Return the [x, y] coordinate for the center point of the cell that contains the specified text.  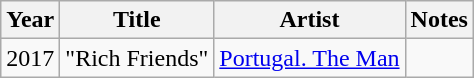
Portugal. The Man [310, 58]
Artist [310, 20]
2017 [30, 58]
Title [137, 20]
"Rich Friends" [137, 58]
Year [30, 20]
Notes [439, 20]
